Locate the cell with the specified text and output its (x, y) center coordinate. 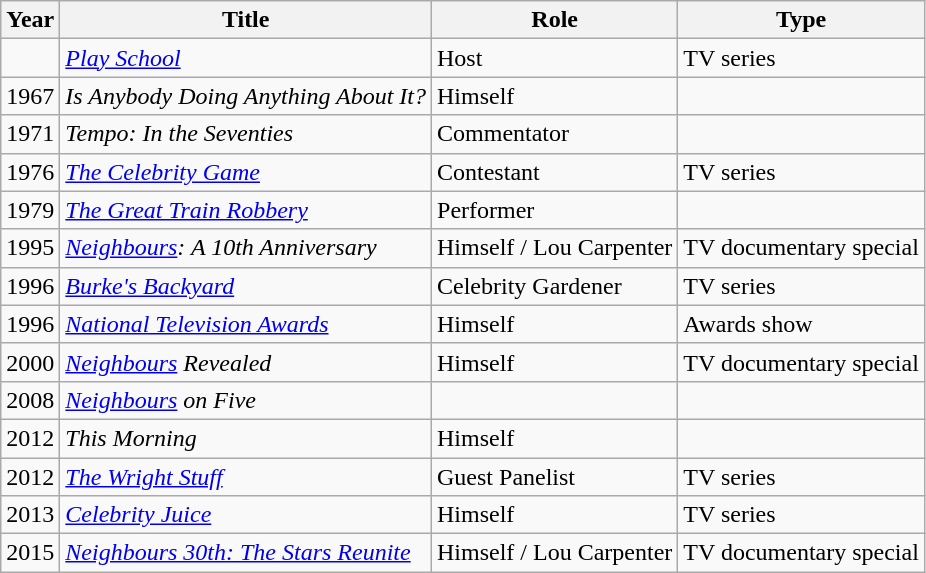
Neighbours on Five (246, 400)
Tempo: In the Seventies (246, 134)
Title (246, 20)
Awards show (802, 324)
Burke's Backyard (246, 286)
Performer (555, 210)
Contestant (555, 172)
Commentator (555, 134)
The Celebrity Game (246, 172)
2013 (30, 515)
Celebrity Juice (246, 515)
Host (555, 58)
National Television Awards (246, 324)
2015 (30, 553)
1971 (30, 134)
The Great Train Robbery (246, 210)
Neighbours Revealed (246, 362)
Year (30, 20)
Guest Panelist (555, 477)
2000 (30, 362)
2008 (30, 400)
Is Anybody Doing Anything About It? (246, 96)
Celebrity Gardener (555, 286)
The Wright Stuff (246, 477)
1979 (30, 210)
Neighbours 30th: The Stars Reunite (246, 553)
Play School (246, 58)
This Morning (246, 438)
Type (802, 20)
1967 (30, 96)
Role (555, 20)
1995 (30, 248)
Neighbours: A 10th Anniversary (246, 248)
1976 (30, 172)
